Find where the given text appears and provide that cell's center as [X, Y] coordinate. 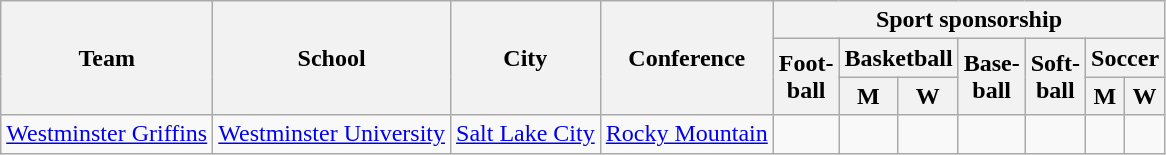
Westminster University [332, 134]
Westminster Griffins [107, 134]
Conference [686, 58]
Basketball [898, 58]
Soft-ball [1055, 77]
Foot-ball [806, 77]
School [332, 58]
Soccer [1126, 58]
Rocky Mountain [686, 134]
City [526, 58]
Salt Lake City [526, 134]
Base-ball [992, 77]
Sport sponsorship [968, 20]
Team [107, 58]
